Output the [x, y] coordinate of the center of the cell containing the given text.  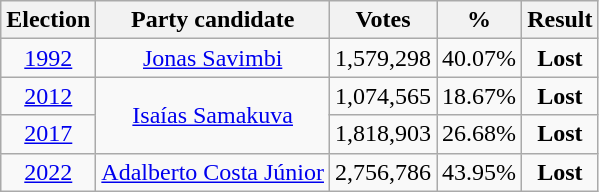
1,818,903 [384, 134]
2022 [48, 172]
1,074,565 [384, 96]
Result [560, 20]
26.68% [480, 134]
Jonas Savimbi [213, 58]
43.95% [480, 172]
2012 [48, 96]
% [480, 20]
1,579,298 [384, 58]
Adalberto Costa Júnior [213, 172]
Election [48, 20]
18.67% [480, 96]
Isaías Samakuva [213, 115]
2017 [48, 134]
1992 [48, 58]
Party candidate [213, 20]
40.07% [480, 58]
2,756,786 [384, 172]
Votes [384, 20]
